Identify which cell holds the provided text, then report its [x, y] central coordinate. 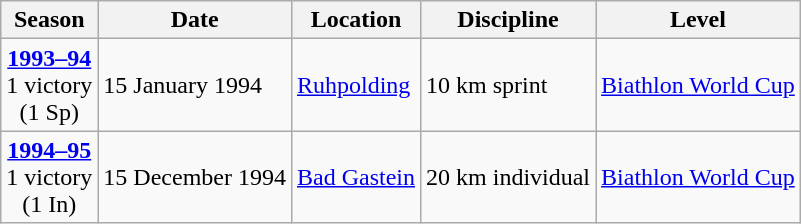
1993–94 1 victory (1 Sp) [50, 85]
Bad Gastein [356, 177]
Discipline [508, 20]
10 km sprint [508, 85]
Location [356, 20]
20 km individual [508, 177]
Season [50, 20]
Level [698, 20]
15 January 1994 [195, 85]
Date [195, 20]
Ruhpolding [356, 85]
15 December 1994 [195, 177]
1994–95 1 victory (1 In) [50, 177]
